Find where the given text appears and provide that cell's center as (X, Y) coordinate. 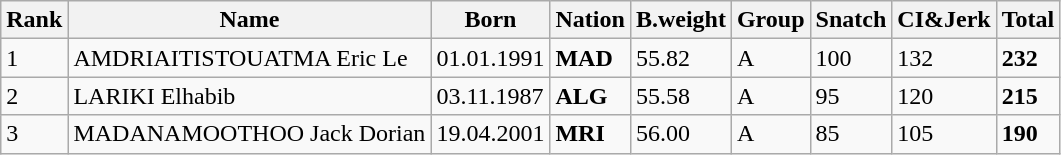
215 (1028, 96)
105 (944, 134)
56.00 (680, 134)
2 (34, 96)
Group (770, 20)
B.weight (680, 20)
Born (490, 20)
19.04.2001 (490, 134)
Rank (34, 20)
3 (34, 134)
1 (34, 58)
190 (1028, 134)
MAD (590, 58)
ALG (590, 96)
55.58 (680, 96)
LARIKI Elhabib (250, 96)
100 (851, 58)
Nation (590, 20)
CI&Jerk (944, 20)
120 (944, 96)
AMDRIAITISTOUATMA Eric Le (250, 58)
01.01.1991 (490, 58)
MADANAMOOTHOO Jack Dorian (250, 134)
55.82 (680, 58)
95 (851, 96)
85 (851, 134)
03.11.1987 (490, 96)
Snatch (851, 20)
132 (944, 58)
Name (250, 20)
MRI (590, 134)
Total (1028, 20)
232 (1028, 58)
